Search for the cell housing the specified text and yield its [X, Y] center coordinate. 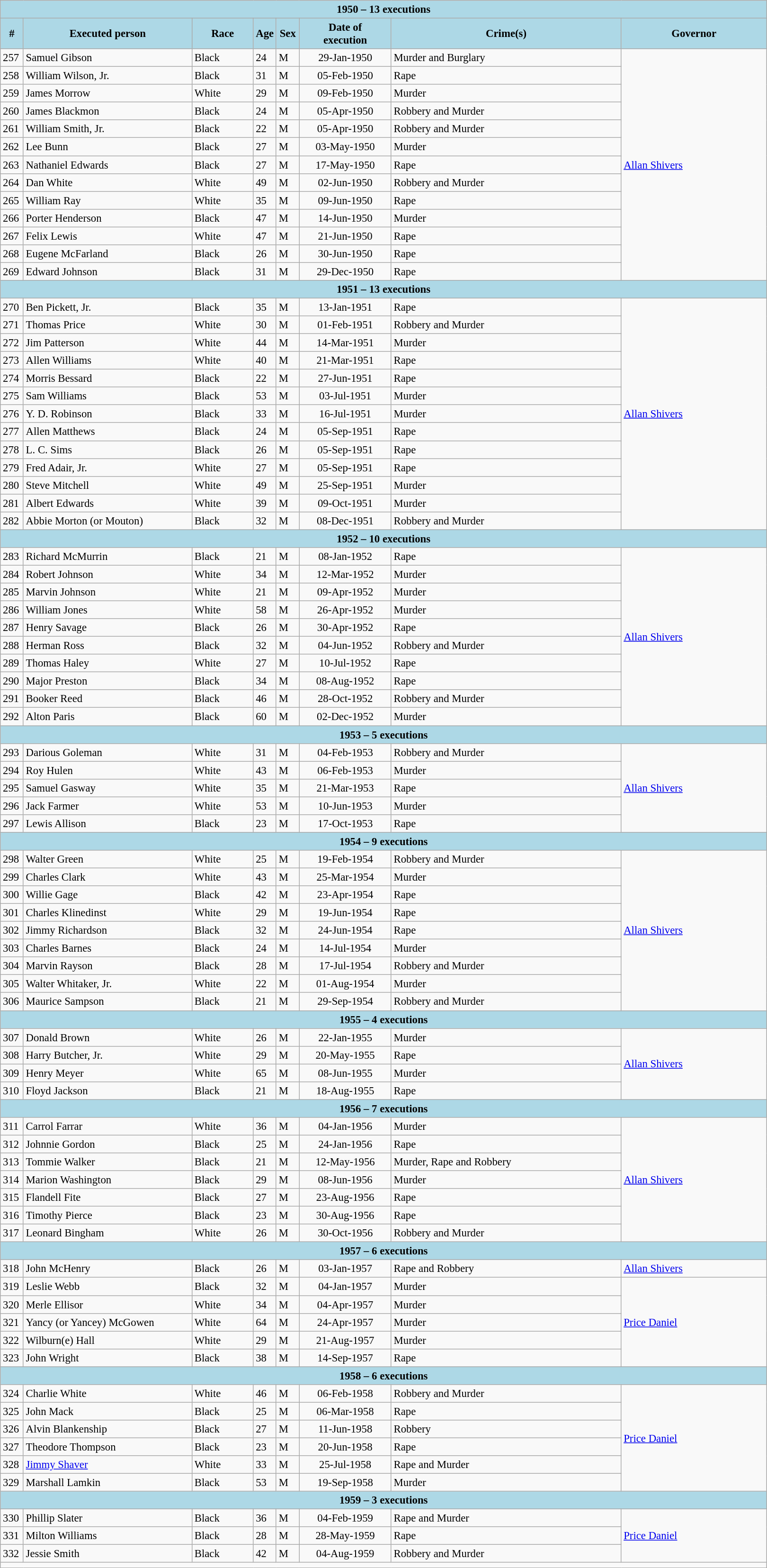
275 [12, 396]
12-May-1956 [345, 1162]
281 [12, 503]
308 [12, 1055]
296 [12, 806]
Felix Lewis [107, 236]
265 [12, 200]
277 [12, 432]
Yancy (or Yancey) McGowen [107, 1322]
Maurice Sampson [107, 1002]
Jimmy Richardson [107, 930]
278 [12, 450]
294 [12, 770]
297 [12, 824]
29-Sep-1954 [345, 1002]
325 [12, 1411]
279 [12, 468]
309 [12, 1073]
Lewis Allison [107, 824]
08-Dec-1951 [345, 521]
# [12, 34]
311 [12, 1126]
331 [12, 1536]
321 [12, 1322]
317 [12, 1233]
05-Feb-1950 [345, 76]
292 [12, 717]
258 [12, 76]
Leonard Bingham [107, 1233]
Morris Bessard [107, 378]
24-Apr-1957 [345, 1322]
289 [12, 663]
Date of execution [345, 34]
08-Aug-1952 [345, 681]
02-Dec-1952 [345, 717]
Henry Savage [107, 628]
280 [12, 485]
Dan White [107, 182]
Roy Hulen [107, 770]
262 [12, 147]
14-Sep-1957 [345, 1358]
257 [12, 58]
Alvin Blankenship [107, 1429]
Carrol Farrar [107, 1126]
24-Jan-1956 [345, 1144]
29-Jan-1950 [345, 58]
304 [12, 966]
58 [265, 610]
21-Mar-1951 [345, 360]
William Jones [107, 610]
306 [12, 1002]
Darious Goleman [107, 752]
19-Feb-1954 [345, 859]
312 [12, 1144]
263 [12, 165]
Porter Henderson [107, 218]
Fred Adair, Jr. [107, 468]
291 [12, 699]
John Wright [107, 1358]
1952 – 10 executions [383, 539]
09-Oct-1951 [345, 503]
328 [12, 1465]
Walter Green [107, 859]
30-Oct-1956 [345, 1233]
17-May-1950 [345, 165]
301 [12, 913]
25-Mar-1954 [345, 877]
William Ray [107, 200]
272 [12, 343]
287 [12, 628]
Charles Clark [107, 877]
19-Sep-1958 [345, 1483]
1959 – 3 executions [383, 1500]
260 [12, 111]
14-Jun-1950 [345, 218]
264 [12, 182]
09-Apr-1952 [345, 592]
04-Jun-1952 [345, 646]
Marvin Johnson [107, 592]
21-Mar-1953 [345, 788]
1956 – 7 executions [383, 1108]
1955 – 4 executions [383, 1019]
Ben Pickett, Jr. [107, 307]
65 [265, 1073]
322 [12, 1340]
Lee Bunn [107, 147]
28-Oct-1952 [345, 699]
268 [12, 254]
01-Aug-1954 [345, 984]
Walter Whitaker, Jr. [107, 984]
09-Feb-1950 [345, 93]
266 [12, 218]
1957 – 6 executions [383, 1251]
298 [12, 859]
Leslie Webb [107, 1287]
273 [12, 360]
10-Jun-1953 [345, 806]
Phillip Slater [107, 1518]
60 [265, 717]
Robbery [506, 1429]
Richard McMurrin [107, 557]
303 [12, 948]
17-Oct-1953 [345, 824]
290 [12, 681]
18-Aug-1955 [345, 1091]
Marvin Rayson [107, 966]
Albert Edwards [107, 503]
Rape and Robbery [506, 1269]
John McHenry [107, 1269]
Theodore Thompson [107, 1447]
293 [12, 752]
324 [12, 1394]
14-Mar-1951 [345, 343]
30-Apr-1952 [345, 628]
13-Jan-1951 [345, 307]
302 [12, 930]
276 [12, 414]
267 [12, 236]
12-Mar-1952 [345, 574]
20-Jun-1958 [345, 1447]
21-Jun-1950 [345, 236]
323 [12, 1358]
315 [12, 1198]
Herman Ross [107, 646]
282 [12, 521]
03-Jan-1957 [345, 1269]
Willie Gage [107, 895]
Sam Williams [107, 396]
274 [12, 378]
326 [12, 1429]
22-Jan-1955 [345, 1037]
Sex [288, 34]
Alton Paris [107, 717]
Marshall Lamkin [107, 1483]
283 [12, 557]
30-Jun-1950 [345, 254]
319 [12, 1287]
40 [265, 360]
Governor [694, 34]
Henry Meyer [107, 1073]
06-Mar-1958 [345, 1411]
316 [12, 1216]
02-Jun-1950 [345, 182]
25-Sep-1951 [345, 485]
Steve Mitchell [107, 485]
30-Aug-1956 [345, 1216]
271 [12, 325]
14-Jul-1954 [345, 948]
Jim Patterson [107, 343]
299 [12, 877]
Major Preston [107, 681]
Wilburn(e) Hall [107, 1340]
Age [265, 34]
284 [12, 574]
330 [12, 1518]
Allen Williams [107, 360]
38 [265, 1358]
259 [12, 93]
Charlie White [107, 1394]
270 [12, 307]
320 [12, 1305]
08-Jun-1956 [345, 1180]
1954 – 9 executions [383, 841]
Thomas Haley [107, 663]
261 [12, 129]
03-May-1950 [345, 147]
Robert Johnson [107, 574]
Murder, Rape and Robbery [506, 1162]
21-Aug-1957 [345, 1340]
04-Jan-1957 [345, 1287]
James Blackmon [107, 111]
James Morrow [107, 93]
Edward Johnson [107, 271]
295 [12, 788]
Jessie Smith [107, 1554]
307 [12, 1037]
30 [265, 325]
04-Feb-1953 [345, 752]
04-Apr-1957 [345, 1305]
327 [12, 1447]
Milton Williams [107, 1536]
Tommie Walker [107, 1162]
17-Jul-1954 [345, 966]
Charles Klinedinst [107, 913]
John Mack [107, 1411]
Johnnie Gordon [107, 1144]
28-May-1959 [345, 1536]
24-Jun-1954 [345, 930]
Jimmy Shaver [107, 1465]
08-Jan-1952 [345, 557]
04-Jan-1956 [345, 1126]
Eugene McFarland [107, 254]
Charles Barnes [107, 948]
03-Jul-1951 [345, 396]
332 [12, 1554]
04-Feb-1959 [345, 1518]
Marion Washington [107, 1180]
11-Jun-1958 [345, 1429]
313 [12, 1162]
William Wilson, Jr. [107, 76]
Harry Butcher, Jr. [107, 1055]
08-Jun-1955 [345, 1073]
1953 – 5 executions [383, 735]
44 [265, 343]
L. C. Sims [107, 450]
Floyd Jackson [107, 1091]
1951 – 13 executions [383, 289]
20-May-1955 [345, 1055]
1950 – 13 executions [383, 9]
23-Apr-1954 [345, 895]
285 [12, 592]
Merle Ellisor [107, 1305]
Y. D. Robinson [107, 414]
Crime(s) [506, 34]
269 [12, 271]
Flandell Fite [107, 1198]
William Smith, Jr. [107, 129]
Abbie Morton (or Mouton) [107, 521]
Timothy Pierce [107, 1216]
318 [12, 1269]
25-Jul-1958 [345, 1465]
Executed person [107, 34]
288 [12, 646]
Samuel Gasway [107, 788]
1958 – 6 executions [383, 1376]
329 [12, 1483]
314 [12, 1180]
39 [265, 503]
23-Aug-1956 [345, 1198]
286 [12, 610]
01-Feb-1951 [345, 325]
Booker Reed [107, 699]
04-Aug-1959 [345, 1554]
310 [12, 1091]
305 [12, 984]
Jack Farmer [107, 806]
64 [265, 1322]
Thomas Price [107, 325]
Samuel Gibson [107, 58]
29-Dec-1950 [345, 271]
06-Feb-1958 [345, 1394]
Murder and Burglary [506, 58]
Donald Brown [107, 1037]
09-Jun-1950 [345, 200]
27-Jun-1951 [345, 378]
300 [12, 895]
26-Apr-1952 [345, 610]
Nathaniel Edwards [107, 165]
10-Jul-1952 [345, 663]
06-Feb-1953 [345, 770]
19-Jun-1954 [345, 913]
16-Jul-1951 [345, 414]
Race [223, 34]
Allen Matthews [107, 432]
